Determine the (X, Y) coordinate at the center of the cell enclosing the given text.  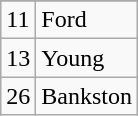
Ford (87, 20)
Young (87, 58)
11 (18, 20)
Bankston (87, 96)
13 (18, 58)
26 (18, 96)
